Determine the (X, Y) coordinate at the center of the cell enclosing the given text.  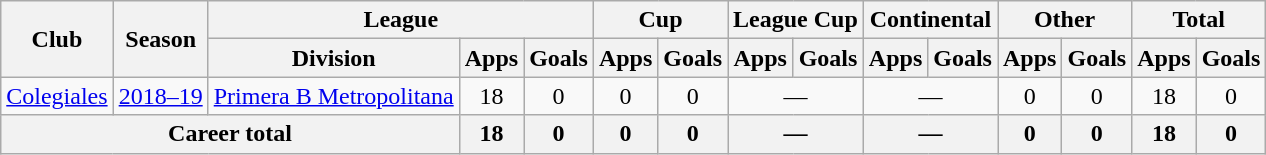
Club (57, 39)
2018–19 (160, 96)
League Cup (796, 20)
Cup (660, 20)
Continental (930, 20)
Other (1065, 20)
Total (1199, 20)
Career total (230, 134)
Colegiales (57, 96)
League (400, 20)
Season (160, 39)
Division (334, 58)
Primera B Metropolitana (334, 96)
